Return the (x, y) coordinate for the center point of the cell that contains the specified text.  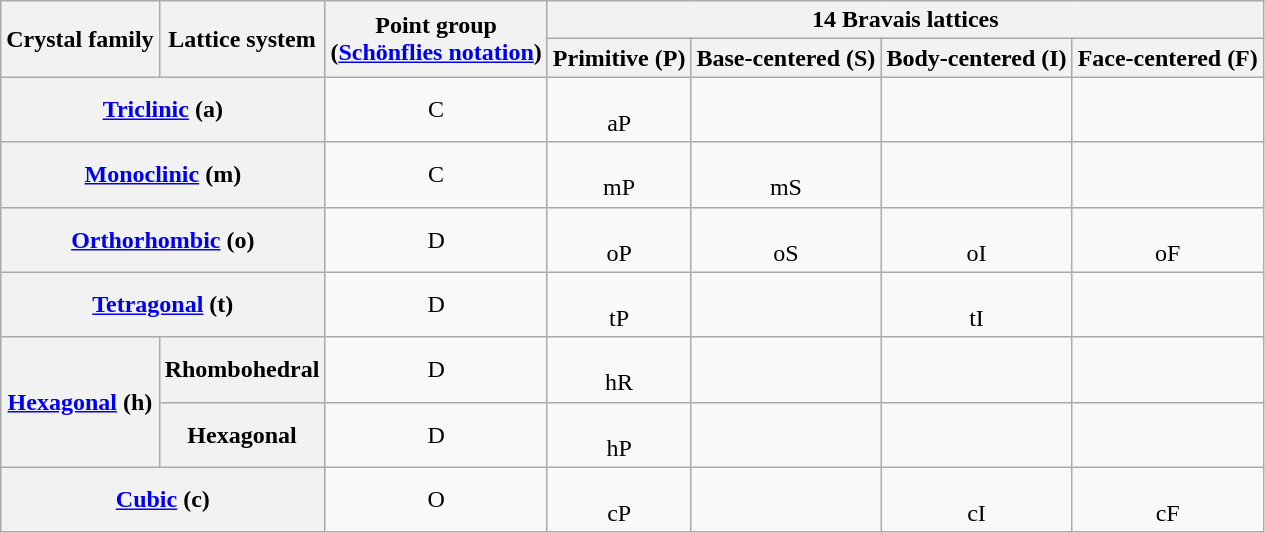
tI (976, 304)
Monoclinic (m) (163, 174)
oS (786, 240)
Orthorhombic (o) (163, 240)
Rhombohedral (242, 370)
mS (786, 174)
Face-centered (F) (1168, 58)
Triclinic (a) (163, 110)
Body-centered (I) (976, 58)
Tetragonal (t) (163, 304)
oF (1168, 240)
cI (976, 500)
tP (619, 304)
aP (619, 110)
hP (619, 434)
Crystal family (80, 39)
cF (1168, 500)
cP (619, 500)
Primitive (P) (619, 58)
Cubic (c) (163, 500)
Point group (Schönflies notation) (436, 39)
oI (976, 240)
Lattice system (242, 39)
mP (619, 174)
Hexagonal (242, 434)
Hexagonal (h) (80, 402)
14 Bravais lattices (905, 20)
Base-centered (S) (786, 58)
oP (619, 240)
hR (619, 370)
O (436, 500)
